Search for the cell housing the specified text and yield its [X, Y] center coordinate. 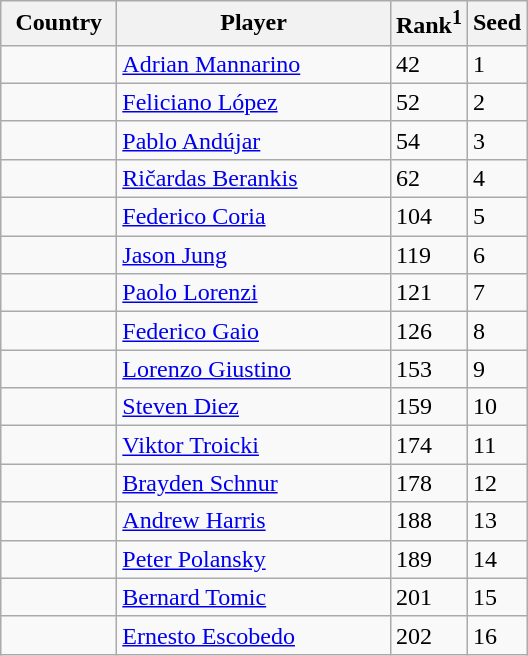
7 [496, 293]
54 [428, 140]
121 [428, 293]
11 [496, 445]
119 [428, 255]
Rank1 [428, 24]
4 [496, 178]
Player [254, 24]
201 [428, 597]
Viktor Troicki [254, 445]
16 [496, 635]
Brayden Schnur [254, 483]
Paolo Lorenzi [254, 293]
Seed [496, 24]
174 [428, 445]
178 [428, 483]
159 [428, 407]
9 [496, 369]
62 [428, 178]
13 [496, 521]
1 [496, 64]
Jason Jung [254, 255]
Federico Coria [254, 217]
Feliciano López [254, 102]
153 [428, 369]
126 [428, 331]
189 [428, 559]
Pablo Andújar [254, 140]
2 [496, 102]
Federico Gaio [254, 331]
Lorenzo Giustino [254, 369]
12 [496, 483]
Bernard Tomic [254, 597]
42 [428, 64]
8 [496, 331]
Country [59, 24]
Andrew Harris [254, 521]
Ričardas Berankis [254, 178]
Steven Diez [254, 407]
6 [496, 255]
202 [428, 635]
15 [496, 597]
3 [496, 140]
14 [496, 559]
5 [496, 217]
188 [428, 521]
10 [496, 407]
Adrian Mannarino [254, 64]
104 [428, 217]
Peter Polansky [254, 559]
Ernesto Escobedo [254, 635]
52 [428, 102]
